Find where the given text appears and provide that cell's center as [x, y] coordinate. 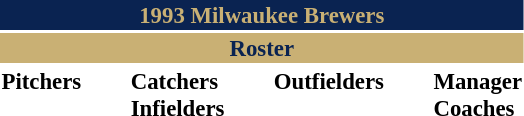
1993 Milwaukee Brewers [262, 15]
Roster [262, 48]
